Capture the cell that displays the provided text and extract its [x, y] central coordinate. 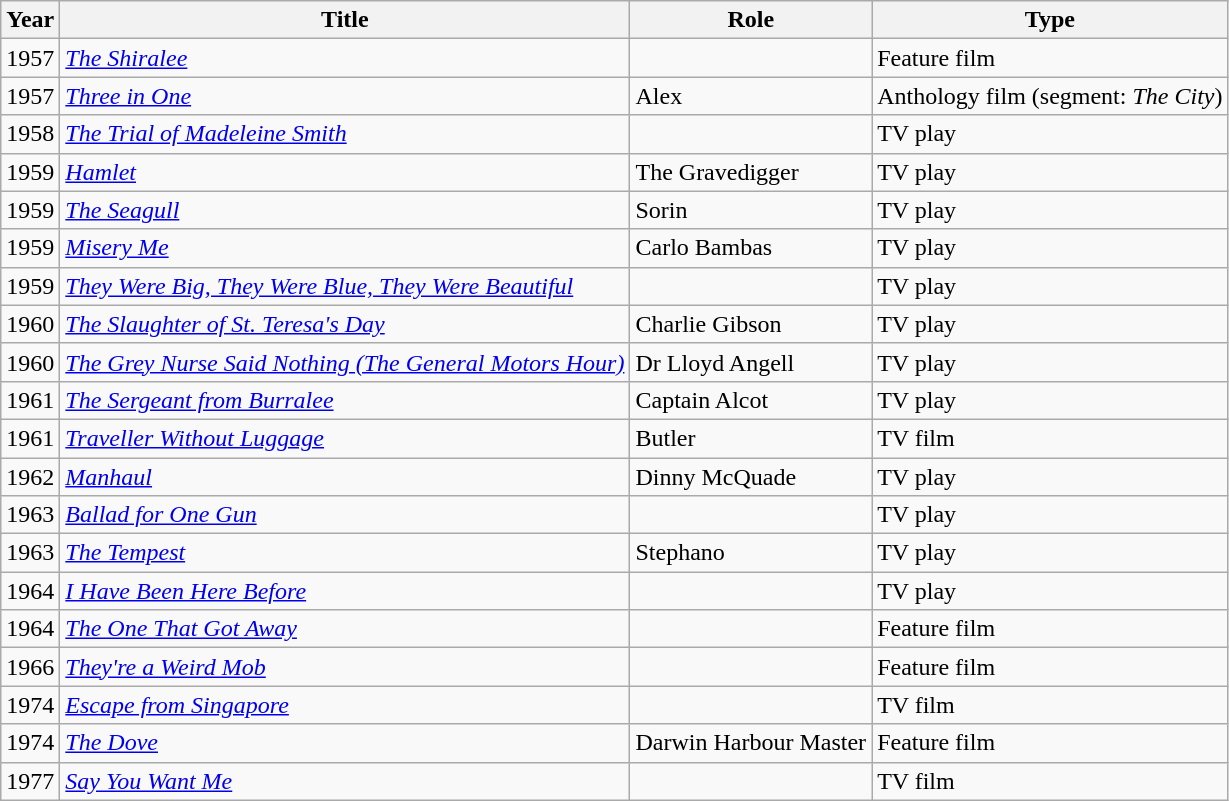
Year [30, 20]
1977 [30, 781]
The Gravedigger [751, 172]
Title [345, 20]
Stephano [751, 553]
Alex [751, 96]
Hamlet [345, 172]
The Tempest [345, 553]
I Have Been Here Before [345, 591]
Manhaul [345, 477]
Darwin Harbour Master [751, 743]
Anthology film (segment: The City) [1050, 96]
Escape from Singapore [345, 705]
Carlo Bambas [751, 248]
They're a Weird Mob [345, 667]
Role [751, 20]
Charlie Gibson [751, 324]
Dinny McQuade [751, 477]
The Dove [345, 743]
1958 [30, 134]
Misery Me [345, 248]
1966 [30, 667]
The Shiralee [345, 58]
Ballad for One Gun [345, 515]
The Slaughter of St. Teresa's Day [345, 324]
The Seagull [345, 210]
Captain Alcot [751, 400]
The Grey Nurse Said Nothing (The General Motors Hour) [345, 362]
Dr Lloyd Angell [751, 362]
The One That Got Away [345, 629]
Traveller Without Luggage [345, 438]
Sorin [751, 210]
Three in One [345, 96]
The Sergeant from Burralee [345, 400]
Butler [751, 438]
1962 [30, 477]
Type [1050, 20]
The Trial of Madeleine Smith [345, 134]
They Were Big, They Were Blue, They Were Beautiful [345, 286]
Say You Want Me [345, 781]
